Return the (x, y) coordinate for the center point of the cell that contains the specified text.  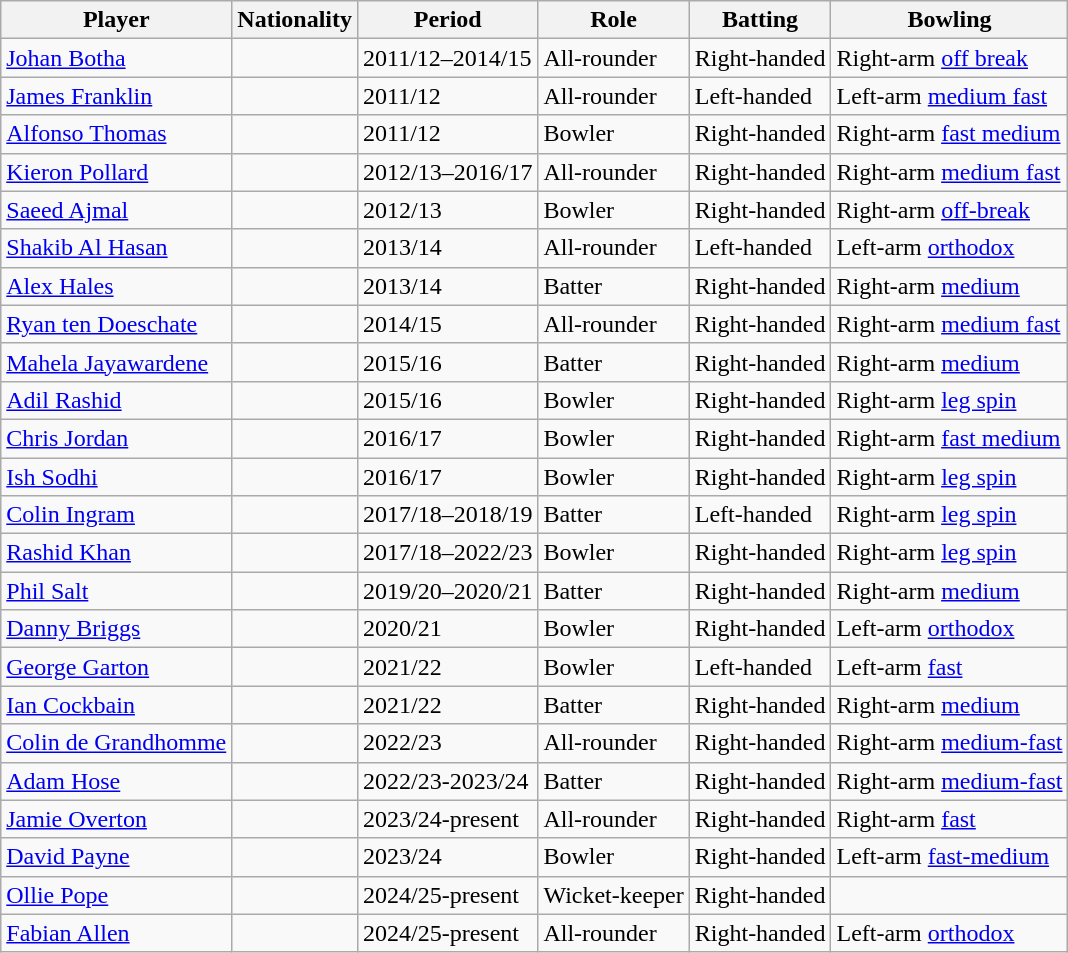
Alfonso Thomas (116, 134)
Colin de Grandhomme (116, 743)
Adil Rashid (116, 400)
Ian Cockbain (116, 705)
2023/24-present (448, 819)
Bowling (950, 20)
Ryan ten Doeschate (116, 324)
Player (116, 20)
Shakib Al Hasan (116, 248)
Alex Hales (116, 286)
2020/21 (448, 629)
Right-arm off-break (950, 210)
2011/12–2014/15 (448, 58)
2022/23-2023/24 (448, 781)
Left-arm medium fast (950, 96)
Colin Ingram (116, 515)
Saeed Ajmal (116, 210)
Wicket-keeper (614, 895)
Right-arm fast (950, 819)
Ollie Pope (116, 895)
Jamie Overton (116, 819)
Batting (760, 20)
2017/18–2018/19 (448, 515)
2017/18–2022/23 (448, 553)
Rashid Khan (116, 553)
Left-arm fast-medium (950, 857)
2023/24 (448, 857)
Left-arm fast (950, 667)
Role (614, 20)
Kieron Pollard (116, 172)
2022/23 (448, 743)
Phil Salt (116, 591)
Ish Sodhi (116, 477)
Mahela Jayawardene (116, 362)
Adam Hose (116, 781)
Johan Botha (116, 58)
2012/13 (448, 210)
Period (448, 20)
David Payne (116, 857)
Right-arm off break (950, 58)
Chris Jordan (116, 438)
James Franklin (116, 96)
2014/15 (448, 324)
2012/13–2016/17 (448, 172)
George Garton (116, 667)
Danny Briggs (116, 629)
Nationality (295, 20)
Fabian Allen (116, 933)
2019/20–2020/21 (448, 591)
